Return the (x, y) coordinate for the center point of the cell that contains the specified text.  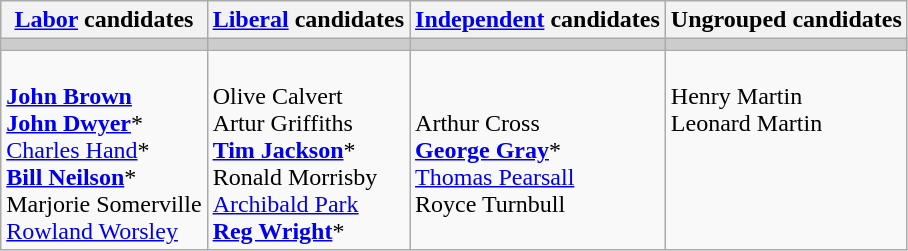
Olive Calvert Artur Griffiths Tim Jackson* Ronald Morrisby Archibald Park Reg Wright* (308, 150)
Arthur Cross George Gray* Thomas Pearsall Royce Turnbull (538, 150)
John Brown John Dwyer* Charles Hand* Bill Neilson* Marjorie Somerville Rowland Worsley (104, 150)
Henry Martin Leonard Martin (786, 150)
Liberal candidates (308, 20)
Labor candidates (104, 20)
Independent candidates (538, 20)
Ungrouped candidates (786, 20)
